Capture the cell that displays the provided text and extract its [X, Y] central coordinate. 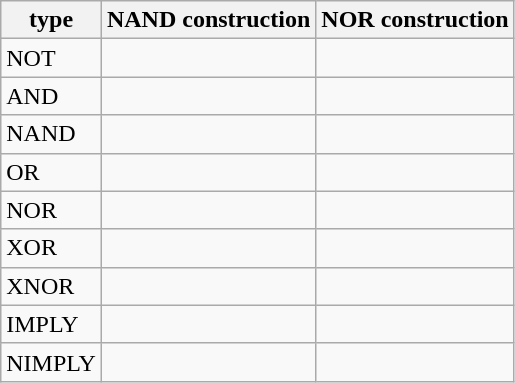
NOR [52, 210]
NOT [52, 58]
NAND [52, 134]
NAND construction [208, 20]
NIMPLY [52, 362]
NOR construction [415, 20]
type [52, 20]
XNOR [52, 286]
XOR [52, 248]
AND [52, 96]
OR [52, 172]
IMPLY [52, 324]
